For the text-containing cell, return its midpoint in (X, Y) coordinate format. 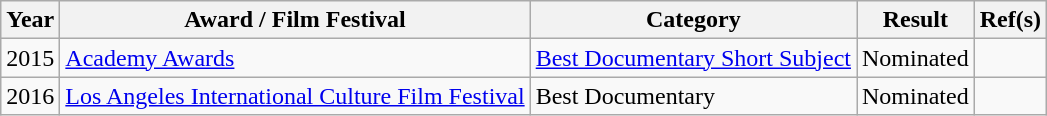
Academy Awards (295, 58)
Ref(s) (1010, 20)
Category (693, 20)
Los Angeles International Culture Film Festival (295, 96)
2016 (30, 96)
Best Documentary (693, 96)
2015 (30, 58)
Year (30, 20)
Result (915, 20)
Award / Film Festival (295, 20)
Best Documentary Short Subject (693, 58)
